Output the (x, y) coordinate of the center of the cell containing the given text.  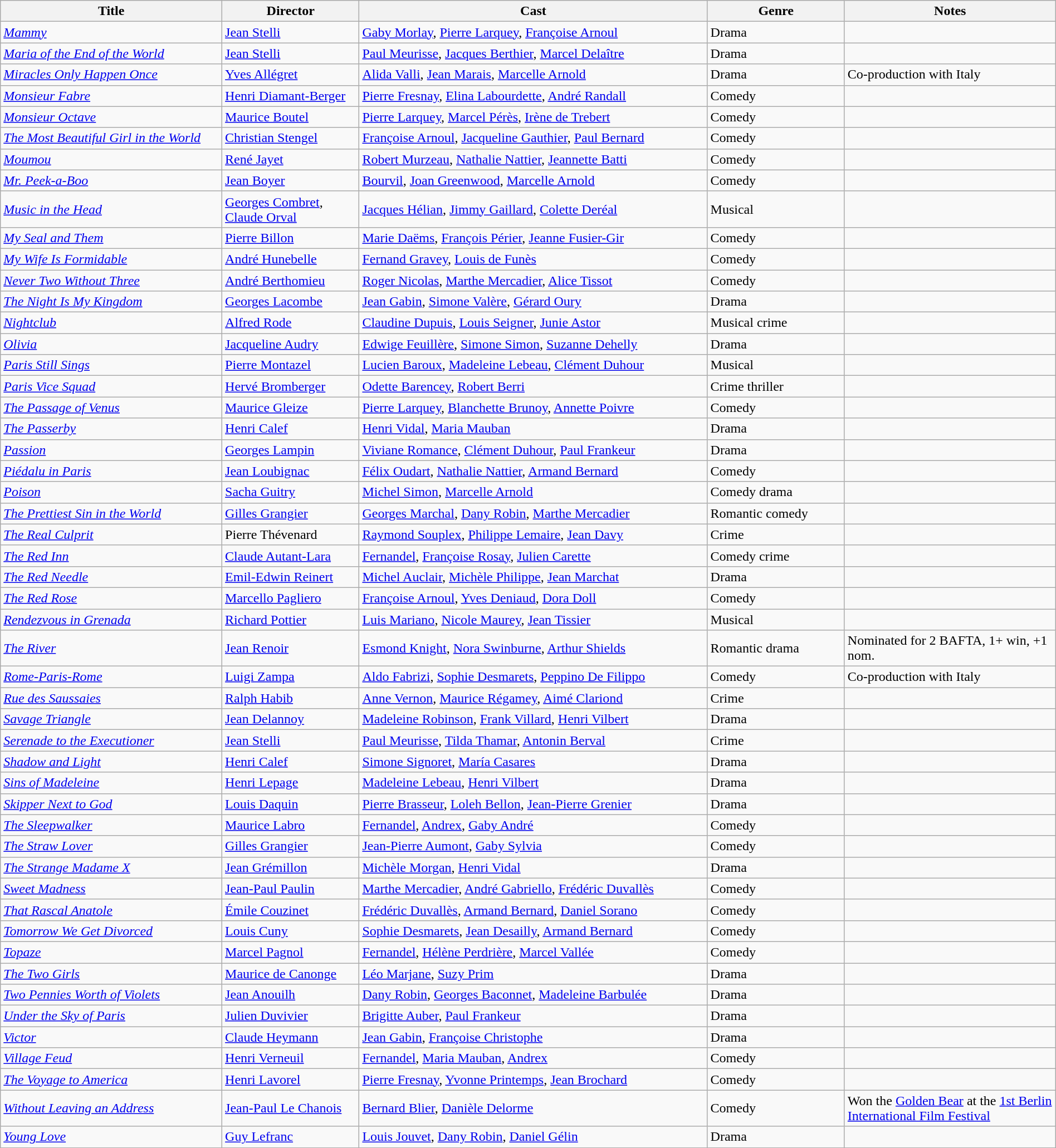
Maurice de Canonge (291, 974)
Two Pennies Worth of Violets (111, 995)
Sacha Guitry (291, 492)
Jean Renoir (291, 648)
Jean Anouilh (291, 995)
Crime thriller (776, 386)
Genre (776, 11)
The Voyage to America (111, 1080)
Savage Triangle (111, 719)
Cast (534, 11)
Pierre Thévenard (291, 534)
Henri Lavorel (291, 1080)
The Two Girls (111, 974)
Fernandel, Françoise Rosay, Julien Carette (534, 556)
Without Leaving an Address (111, 1108)
Tomorrow We Get Divorced (111, 931)
Sweet Madness (111, 889)
The Strange Madame X (111, 867)
Jean Grémillon (291, 867)
Rendezvous in Grenada (111, 620)
Music in the Head (111, 209)
Pierre Larquey, Blanchette Brunoy, Annette Poivre (534, 408)
Nightclub (111, 323)
Topaze (111, 952)
Jean Delannoy (291, 719)
Moumou (111, 159)
Alfred Rode (291, 323)
The Prettiest Sin in the World (111, 513)
Françoise Arnoul, Yves Deniaud, Dora Doll (534, 598)
Claude Autant-Lara (291, 556)
Fernand Gravey, Louis de Funès (534, 259)
Jean Gabin, Françoise Christophe (534, 1037)
Marie Daëms, François Périer, Jeanne Fusier-Gir (534, 238)
Miracles Only Happen Once (111, 75)
Françoise Arnoul, Jacqueline Gauthier, Paul Bernard (534, 138)
Michel Simon, Marcelle Arnold (534, 492)
Henri Diamant-Berger (291, 96)
Notes (950, 11)
André Hunebelle (291, 259)
The Night Is My Kingdom (111, 302)
André Berthomieu (291, 280)
Never Two Without Three (111, 280)
Edwige Feuillère, Simone Simon, Suzanne Dehelly (534, 344)
Maurice Labro (291, 825)
Jacqueline Audry (291, 344)
Pierre Fresnay, Yvonne Printemps, Jean Brochard (534, 1080)
The Passage of Venus (111, 408)
Georges Marchal, Dany Robin, Marthe Mercadier (534, 513)
Madeleine Robinson, Frank Villard, Henri Vilbert (534, 719)
Dany Robin, Georges Baconnet, Madeleine Barbulée (534, 995)
Léo Marjane, Suzy Prim (534, 974)
Bourvil, Joan Greenwood, Marcelle Arnold (534, 180)
Young Love (111, 1137)
Richard Pottier (291, 620)
Maria of the End of the World (111, 53)
Marthe Mercadier, André Gabriello, Frédéric Duvallès (534, 889)
Mr. Peek-a-Boo (111, 180)
Anne Vernon, Maurice Régamey, Aimé Clariond (534, 698)
My Wife Is Formidable (111, 259)
Marcel Pagnol (291, 952)
Esmond Knight, Nora Swinburne, Arthur Shields (534, 648)
Georges Lampin (291, 450)
Comedy drama (776, 492)
Simone Signoret, María Casares (534, 762)
Claude Heymann (291, 1037)
Pierre Larquey, Marcel Pérès, Irène de Trebert (534, 117)
Robert Murzeau, Nathalie Nattier, Jeannette Batti (534, 159)
René Jayet (291, 159)
Comedy crime (776, 556)
Maurice Boutel (291, 117)
Yves Allégret (291, 75)
Félix Oudart, Nathalie Nattier, Armand Bernard (534, 471)
Henri Verneuil (291, 1058)
The Real Culprit (111, 534)
That Rascal Anatole (111, 910)
Viviane Romance, Clément Duhour, Paul Frankeur (534, 450)
Odette Barencey, Robert Berri (534, 386)
Sophie Desmarets, Jean Desailly, Armand Bernard (534, 931)
Maurice Gleize (291, 408)
My Seal and Them (111, 238)
The Red Inn (111, 556)
Luis Mariano, Nicole Maurey, Jean Tissier (534, 620)
Title (111, 11)
Louis Cuny (291, 931)
Claudine Dupuis, Louis Seigner, Junie Astor (534, 323)
Pierre Fresnay, Elina Labourdette, André Randall (534, 96)
Gaby Morlay, Pierre Larquey, Françoise Arnoul (534, 32)
Victor (111, 1037)
Paris Vice Squad (111, 386)
Henri Vidal, Maria Mauban (534, 429)
Jean-Paul Le Chanois (291, 1108)
Bernard Blier, Danièle Delorme (534, 1108)
Fernandel, Andrex, Gaby André (534, 825)
Jean-Pierre Aumont, Gaby Sylvia (534, 846)
Frédéric Duvallès, Armand Bernard, Daniel Sorano (534, 910)
Pierre Brasseur, Loleh Bellon, Jean-Pierre Grenier (534, 804)
Lucien Baroux, Madeleine Lebeau, Clément Duhour (534, 365)
Julien Duvivier (291, 1016)
Michel Auclair, Michèle Philippe, Jean Marchat (534, 577)
Christian Stengel (291, 138)
Roger Nicolas, Marthe Mercadier, Alice Tissot (534, 280)
Rue des Saussaies (111, 698)
Raymond Souplex, Philippe Lemaire, Jean Davy (534, 534)
Michèle Morgan, Henri Vidal (534, 867)
Passion (111, 450)
The Passerby (111, 429)
Brigitte Auber, Paul Frankeur (534, 1016)
The Most Beautiful Girl in the World (111, 138)
Serenade to the Executioner (111, 740)
Piédalu in Paris (111, 471)
Hervé Bromberger (291, 386)
Luigi Zampa (291, 677)
Under the Sky of Paris (111, 1016)
Emil-Edwin Reinert (291, 577)
Jean Gabin, Simone Valère, Gérard Oury (534, 302)
Shadow and Light (111, 762)
Paul Meurisse, Jacques Berthier, Marcel Delaître (534, 53)
Monsieur Octave (111, 117)
Louis Daquin (291, 804)
Director (291, 11)
Olivia (111, 344)
Jacques Hélian, Jimmy Gaillard, Colette Deréal (534, 209)
Romantic drama (776, 648)
Mammy (111, 32)
Paris Still Sings (111, 365)
Musical crime (776, 323)
Village Feud (111, 1058)
Georges Lacombe (291, 302)
Jean-Paul Paulin (291, 889)
Madeleine Lebeau, Henri Vilbert (534, 783)
Pierre Billon (291, 238)
The Sleepwalker (111, 825)
Monsieur Fabre (111, 96)
Fernandel, Hélène Perdrière, Marcel Vallée (534, 952)
Fernandel, Maria Mauban, Andrex (534, 1058)
The Straw Lover (111, 846)
The Red Needle (111, 577)
Jean Boyer (291, 180)
Jean Loubignac (291, 471)
Paul Meurisse, Tilda Thamar, Antonin Berval (534, 740)
Louis Jouvet, Dany Robin, Daniel Gélin (534, 1137)
Guy Lefranc (291, 1137)
Alida Valli, Jean Marais, Marcelle Arnold (534, 75)
Nominated for 2 BAFTA, 1+ win, +1 nom. (950, 648)
Henri Lepage (291, 783)
The Red Rose (111, 598)
Georges Combret, Claude Orval (291, 209)
Rome-Paris-Rome (111, 677)
Sins of Madeleine (111, 783)
Pierre Montazel (291, 365)
Marcello Pagliero (291, 598)
Won the Golden Bear at the 1st Berlin International Film Festival (950, 1108)
Romantic comedy (776, 513)
Émile Couzinet (291, 910)
Aldo Fabrizi, Sophie Desmarets, Peppino De Filippo (534, 677)
Poison (111, 492)
The River (111, 648)
Skipper Next to God (111, 804)
Ralph Habib (291, 698)
